Return (x, y) of the center of cell containing provided text 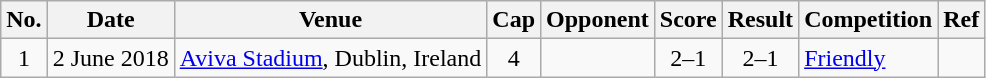
Friendly (868, 58)
Competition (868, 20)
No. (24, 20)
Result (760, 20)
Opponent (598, 20)
Venue (330, 20)
Date (110, 20)
2 June 2018 (110, 58)
4 (514, 58)
Cap (514, 20)
1 (24, 58)
Aviva Stadium, Dublin, Ireland (330, 58)
Score (688, 20)
Ref (962, 20)
